Locate the cell with the specified text and output its [x, y] center coordinate. 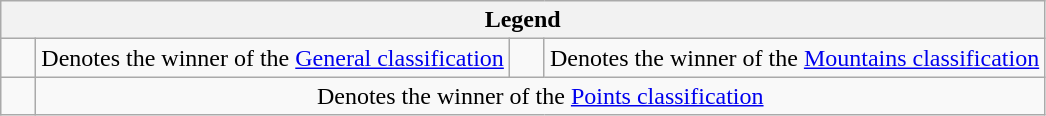
Denotes the winner of the General classification [273, 58]
Denotes the winner of the Points classification [540, 96]
Legend [523, 20]
Denotes the winner of the Mountains classification [794, 58]
